Pinpoint the cell where the given text exists, returning its [x, y] midpoint coordinate. 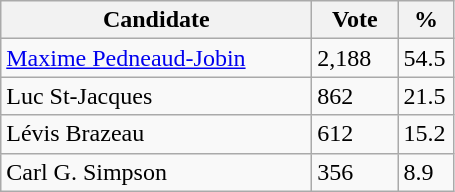
Candidate [156, 20]
21.5 [426, 96]
Maxime Pedneaud-Jobin [156, 58]
15.2 [426, 134]
% [426, 20]
Luc St-Jacques [156, 96]
356 [355, 172]
862 [355, 96]
612 [355, 134]
Carl G. Simpson [156, 172]
Lévis Brazeau [156, 134]
8.9 [426, 172]
2,188 [355, 58]
Vote [355, 20]
54.5 [426, 58]
